Find where the given text appears and provide that cell's center as (X, Y) coordinate. 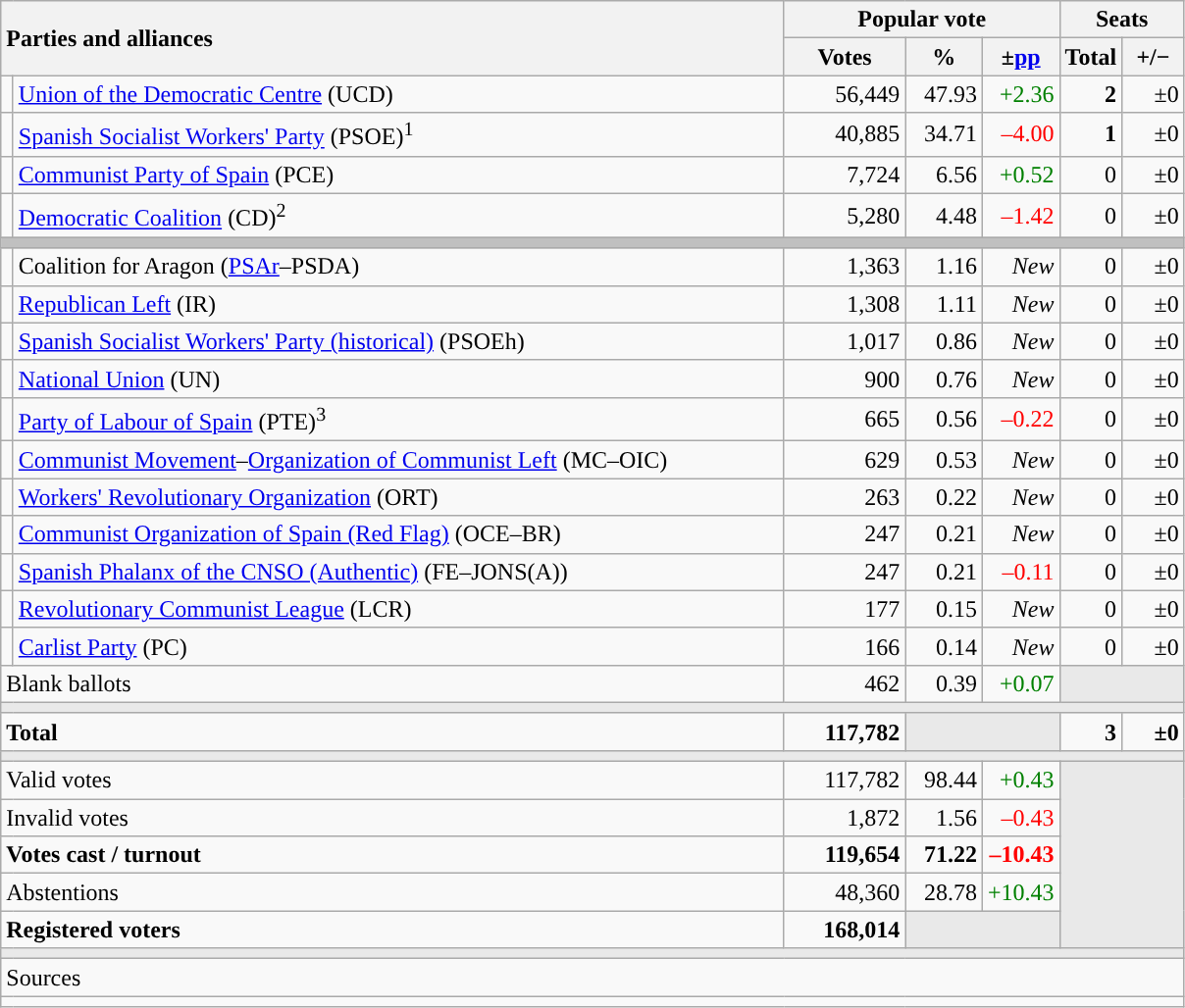
Invalid votes (392, 818)
Union of the Democratic Centre (UCD) (398, 94)
462 (845, 683)
0.53 (944, 460)
1,308 (845, 304)
0.14 (944, 646)
0.39 (944, 683)
Valid votes (392, 781)
% (944, 57)
0.56 (944, 420)
6.56 (944, 175)
28.78 (944, 892)
Sources (592, 978)
+10.43 (1020, 892)
263 (845, 497)
Communist Organization of Spain (Red Flag) (OCE–BR) (398, 534)
1,017 (845, 341)
Workers' Revolutionary Organization (ORT) (398, 497)
Abstentions (392, 892)
7,724 (845, 175)
1,872 (845, 818)
Seats (1122, 20)
–0.11 (1020, 572)
4.48 (944, 216)
0.22 (944, 497)
34.71 (944, 135)
–1.42 (1020, 216)
Party of Labour of Spain (PTE)3 (398, 420)
177 (845, 609)
71.22 (944, 855)
Votes (845, 57)
+0.43 (1020, 781)
Spanish Phalanx of the CNSO (Authentic) (FE–JONS(A)) (398, 572)
–0.22 (1020, 420)
National Union (UN) (398, 378)
1,363 (845, 267)
5,280 (845, 216)
Spanish Socialist Workers' Party (historical) (PSOEh) (398, 341)
±pp (1020, 57)
3 (1091, 731)
Republican Left (IR) (398, 304)
665 (845, 420)
1.11 (944, 304)
Communist Party of Spain (PCE) (398, 175)
+0.07 (1020, 683)
Coalition for Aragon (PSAr–PSDA) (398, 267)
Votes cast / turnout (392, 855)
629 (845, 460)
47.93 (944, 94)
40,885 (845, 135)
98.44 (944, 781)
Revolutionary Communist League (LCR) (398, 609)
1.16 (944, 267)
Blank ballots (392, 683)
48,360 (845, 892)
–10.43 (1020, 855)
+2.36 (1020, 94)
0.86 (944, 341)
1.56 (944, 818)
Popular vote (922, 20)
0.76 (944, 378)
900 (845, 378)
+/− (1154, 57)
Democratic Coalition (CD)2 (398, 216)
1 (1091, 135)
Registered voters (392, 930)
–0.43 (1020, 818)
56,449 (845, 94)
119,654 (845, 855)
168,014 (845, 930)
Communist Movement–Organization of Communist Left (MC–OIC) (398, 460)
Parties and alliances (392, 38)
Spanish Socialist Workers' Party (PSOE)1 (398, 135)
–4.00 (1020, 135)
Carlist Party (PC) (398, 646)
2 (1091, 94)
0.15 (944, 609)
166 (845, 646)
+0.52 (1020, 175)
